Provide the [X, Y] coordinate of the cell's center where the given text is located.  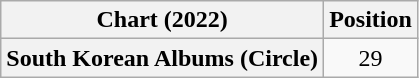
Position [371, 20]
South Korean Albums (Circle) [162, 58]
29 [371, 58]
Chart (2022) [162, 20]
